Identify which cell holds the provided text, then report its (x, y) central coordinate. 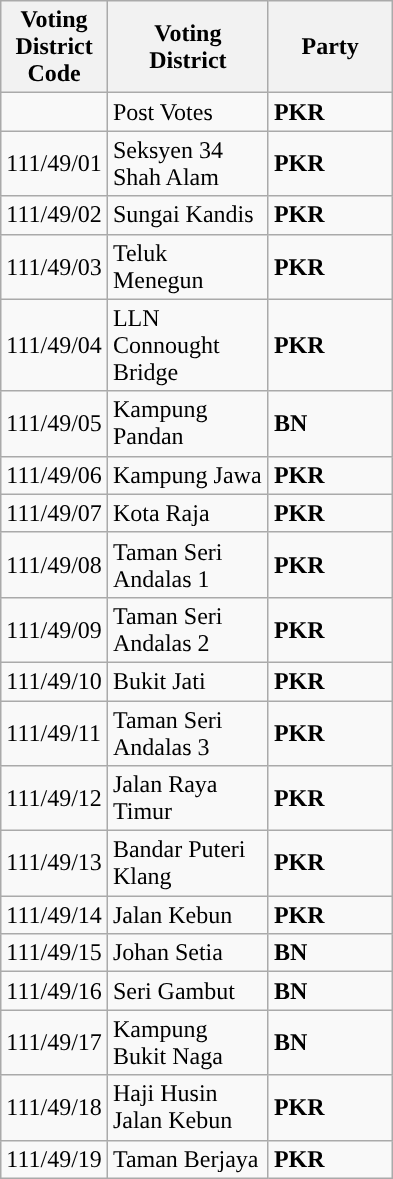
111/49/08 (54, 564)
Bandar Puteri Klang (188, 864)
Jalan Raya Timur (188, 798)
111/49/06 (54, 475)
Kota Raja (188, 513)
111/49/07 (54, 513)
Taman Seri Andalas 1 (188, 564)
LLN Connought Bridge (188, 345)
Sungai Kandis (188, 215)
Teluk Menegun (188, 266)
Kampung Jawa (188, 475)
111/49/04 (54, 345)
111/49/18 (54, 1108)
Voting District Code (54, 47)
111/49/11 (54, 732)
111/49/09 (54, 630)
111/49/13 (54, 864)
111/49/02 (54, 215)
Seri Gambut (188, 991)
Post Votes (188, 112)
Voting District (188, 47)
111/49/19 (54, 1159)
111/49/14 (54, 915)
Kampung Pandan (188, 424)
Party (330, 47)
Jalan Kebun (188, 915)
Seksyen 34 Shah Alam (188, 164)
111/49/12 (54, 798)
111/49/15 (54, 953)
Taman Seri Andalas 3 (188, 732)
111/49/03 (54, 266)
Haji Husin Jalan Kebun (188, 1108)
Johan Setia (188, 953)
Kampung Bukit Naga (188, 1042)
Bukit Jati (188, 681)
111/49/10 (54, 681)
111/49/05 (54, 424)
111/49/01 (54, 164)
111/49/16 (54, 991)
Taman Berjaya (188, 1159)
Taman Seri Andalas 2 (188, 630)
111/49/17 (54, 1042)
